Search for the cell housing the specified text and yield its (X, Y) center coordinate. 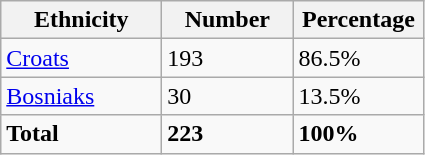
86.5% (358, 58)
Percentage (358, 20)
Croats (82, 58)
193 (228, 58)
Total (82, 134)
Ethnicity (82, 20)
30 (228, 96)
13.5% (358, 96)
Number (228, 20)
100% (358, 134)
Bosniaks (82, 96)
223 (228, 134)
